Locate the cell with the specified text and output its [X, Y] center coordinate. 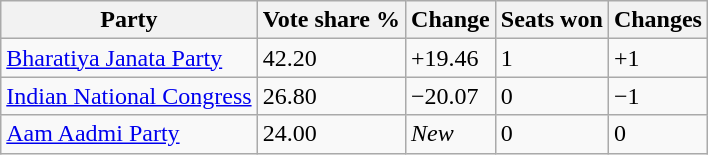
24.00 [331, 134]
−1 [658, 96]
Vote share % [331, 20]
Changes [658, 20]
Indian National Congress [129, 96]
Change [451, 20]
Bharatiya Janata Party [129, 58]
−20.07 [451, 96]
New [451, 134]
1 [552, 58]
26.80 [331, 96]
+19.46 [451, 58]
+1 [658, 58]
42.20 [331, 58]
Party [129, 20]
Aam Aadmi Party [129, 134]
Seats won [552, 20]
